Return the [x, y] coordinate for the center point of the cell that contains the specified text.  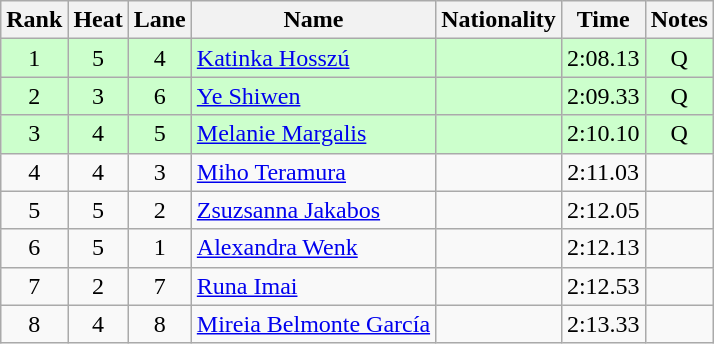
Heat [98, 20]
Katinka Hosszú [313, 58]
Mireia Belmonte García [313, 324]
2:12.05 [603, 210]
Miho Teramura [313, 172]
2:11.03 [603, 172]
Name [313, 20]
2:13.33 [603, 324]
Nationality [499, 20]
Rank [34, 20]
Zsuzsanna Jakabos [313, 210]
2:09.33 [603, 96]
Lane [160, 20]
Notes [679, 20]
2:12.53 [603, 286]
Runa Imai [313, 286]
Ye Shiwen [313, 96]
Time [603, 20]
2:12.13 [603, 248]
Alexandra Wenk [313, 248]
Melanie Margalis [313, 134]
2:10.10 [603, 134]
2:08.13 [603, 58]
